Detect which cell encompasses the target text, then output its (X, Y) center coordinate. 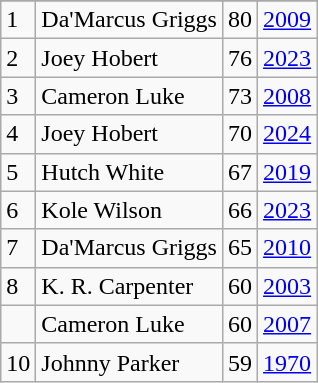
80 (240, 20)
73 (240, 96)
65 (240, 248)
2007 (288, 324)
10 (18, 362)
59 (240, 362)
66 (240, 210)
2010 (288, 248)
Johnny Parker (130, 362)
4 (18, 134)
7 (18, 248)
67 (240, 172)
K. R. Carpenter (130, 286)
6 (18, 210)
2008 (288, 96)
5 (18, 172)
76 (240, 58)
1 (18, 20)
2009 (288, 20)
Hutch White (130, 172)
70 (240, 134)
Kole Wilson (130, 210)
8 (18, 286)
1970 (288, 362)
2003 (288, 286)
3 (18, 96)
2 (18, 58)
2019 (288, 172)
2024 (288, 134)
